Extract the [X, Y] coordinate from the center of the cell holding the provided text.  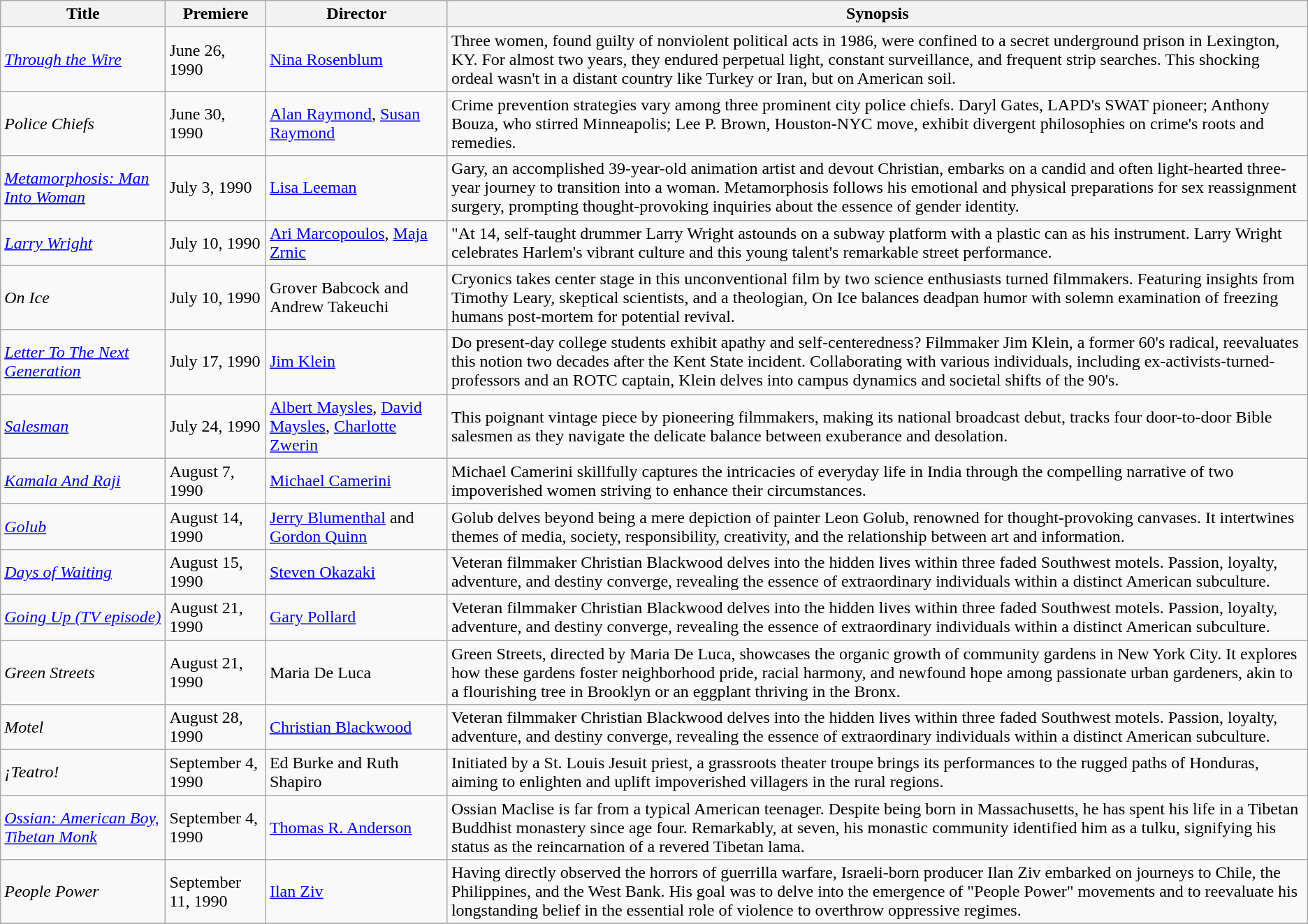
Christian Blackwood [356, 728]
September 11, 1990 [215, 892]
July 3, 1990 [215, 188]
Maria De Luca [356, 672]
Title [83, 14]
Metamorphosis: Man Into Woman [83, 188]
Steven Okazaki [356, 571]
Motel [83, 728]
¡Teatro! [83, 772]
Thomas R. Anderson [356, 828]
Ari Marcopoulos, Maja Zrnic [356, 243]
Ed Burke and Ruth Shapiro [356, 772]
Jerry Blumenthal and Gordon Quinn [356, 527]
Larry Wright [83, 243]
July 24, 1990 [215, 426]
Golub [83, 527]
Lisa Leeman [356, 188]
Police Chiefs [83, 124]
Synopsis [878, 14]
Ilan Ziv [356, 892]
Michael Camerini [356, 481]
June 30, 1990 [215, 124]
August 28, 1990 [215, 728]
Salesman [83, 426]
August 7, 1990 [215, 481]
On Ice [83, 298]
Letter To The Next Generation [83, 362]
August 15, 1990 [215, 571]
Kamala And Raji [83, 481]
Jim Klein [356, 362]
Director [356, 14]
June 26, 1990 [215, 59]
Through the Wire [83, 59]
Green Streets [83, 672]
Ossian: American Boy, Tibetan Monk [83, 828]
Nina Rosenblum [356, 59]
Grover Babcock and Andrew Takeuchi [356, 298]
July 17, 1990 [215, 362]
Going Up (TV episode) [83, 617]
Gary Pollard [356, 617]
Premiere [215, 14]
August 14, 1990 [215, 527]
Alan Raymond, Susan Raymond [356, 124]
Days of Waiting [83, 571]
Albert Maysles, David Maysles, Charlotte Zwerin [356, 426]
People Power [83, 892]
